Detect which cell encompasses the target text, then output its (X, Y) center coordinate. 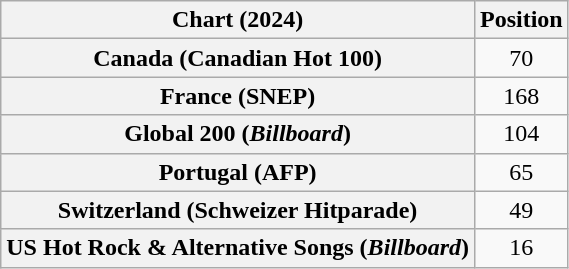
US Hot Rock & Alternative Songs (Billboard) (238, 248)
Canada (Canadian Hot 100) (238, 58)
Global 200 (Billboard) (238, 134)
168 (521, 96)
65 (521, 172)
France (SNEP) (238, 96)
49 (521, 210)
Position (521, 20)
70 (521, 58)
Chart (2024) (238, 20)
104 (521, 134)
16 (521, 248)
Portugal (AFP) (238, 172)
Switzerland (Schweizer Hitparade) (238, 210)
